Detect which cell encompasses the target text, then output its (X, Y) center coordinate. 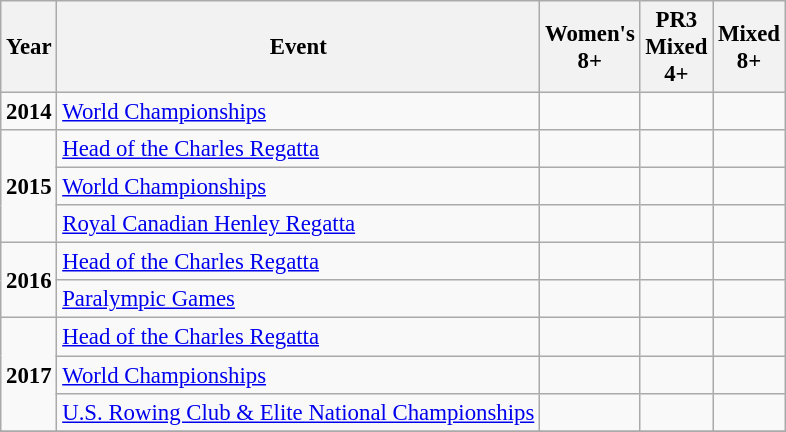
2016 (29, 280)
2017 (29, 374)
2015 (29, 186)
U.S. Rowing Club & Elite National Championships (298, 412)
PR3 Mixed 4+ (676, 47)
2014 (29, 112)
Royal Canadian Henley Regatta (298, 224)
Women's 8+ (590, 47)
Event (298, 47)
Mixed 8+ (750, 47)
Paralympic Games (298, 299)
Year (29, 47)
